Extract the (X, Y) coordinate from the center of the cell holding the provided text.  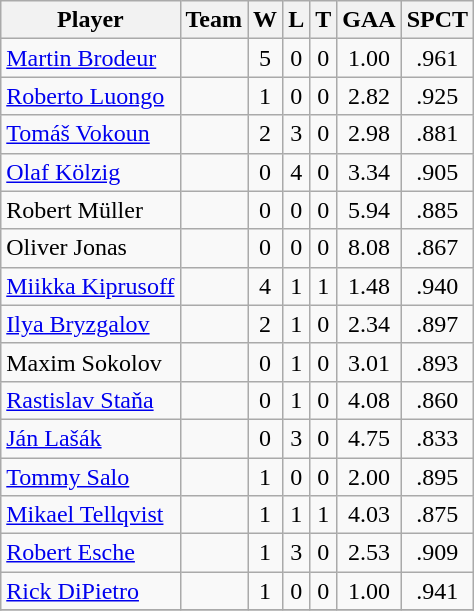
L (296, 20)
2.82 (369, 96)
.905 (437, 172)
Maxim Sokolov (90, 362)
Oliver Jonas (90, 248)
4.03 (369, 515)
4.08 (369, 400)
3.01 (369, 362)
Robert Müller (90, 210)
.925 (437, 96)
Tomáš Vokoun (90, 134)
Robert Esche (90, 553)
Martin Brodeur (90, 58)
8.08 (369, 248)
2.34 (369, 324)
3.34 (369, 172)
2.98 (369, 134)
Ján Lašák (90, 438)
.875 (437, 515)
.893 (437, 362)
.881 (437, 134)
Olaf Kölzig (90, 172)
Ilya Bryzgalov (90, 324)
.897 (437, 324)
GAA (369, 20)
Roberto Luongo (90, 96)
Miikka Kiprusoff (90, 286)
Rick DiPietro (90, 591)
.885 (437, 210)
Player (90, 20)
.833 (437, 438)
.909 (437, 553)
5 (266, 58)
T (324, 20)
5.94 (369, 210)
.961 (437, 58)
1.48 (369, 286)
2.00 (369, 477)
Mikael Tellqvist (90, 515)
2.53 (369, 553)
.860 (437, 400)
.940 (437, 286)
4.75 (369, 438)
Tommy Salo (90, 477)
.941 (437, 591)
Rastislav Staňa (90, 400)
.867 (437, 248)
.895 (437, 477)
W (266, 20)
SPCT (437, 20)
Team (214, 20)
